Find where the given text appears and provide that cell's center as [x, y] coordinate. 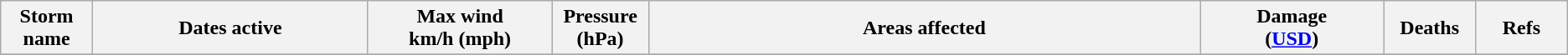
Pressure(hPa) [601, 28]
Areas affected [924, 28]
Dates active [230, 28]
Deaths [1430, 28]
Storm name [47, 28]
Max windkm/h (mph) [459, 28]
Damage(USD) [1292, 28]
Refs [1521, 28]
